Return [X, Y] of the center of cell containing provided text 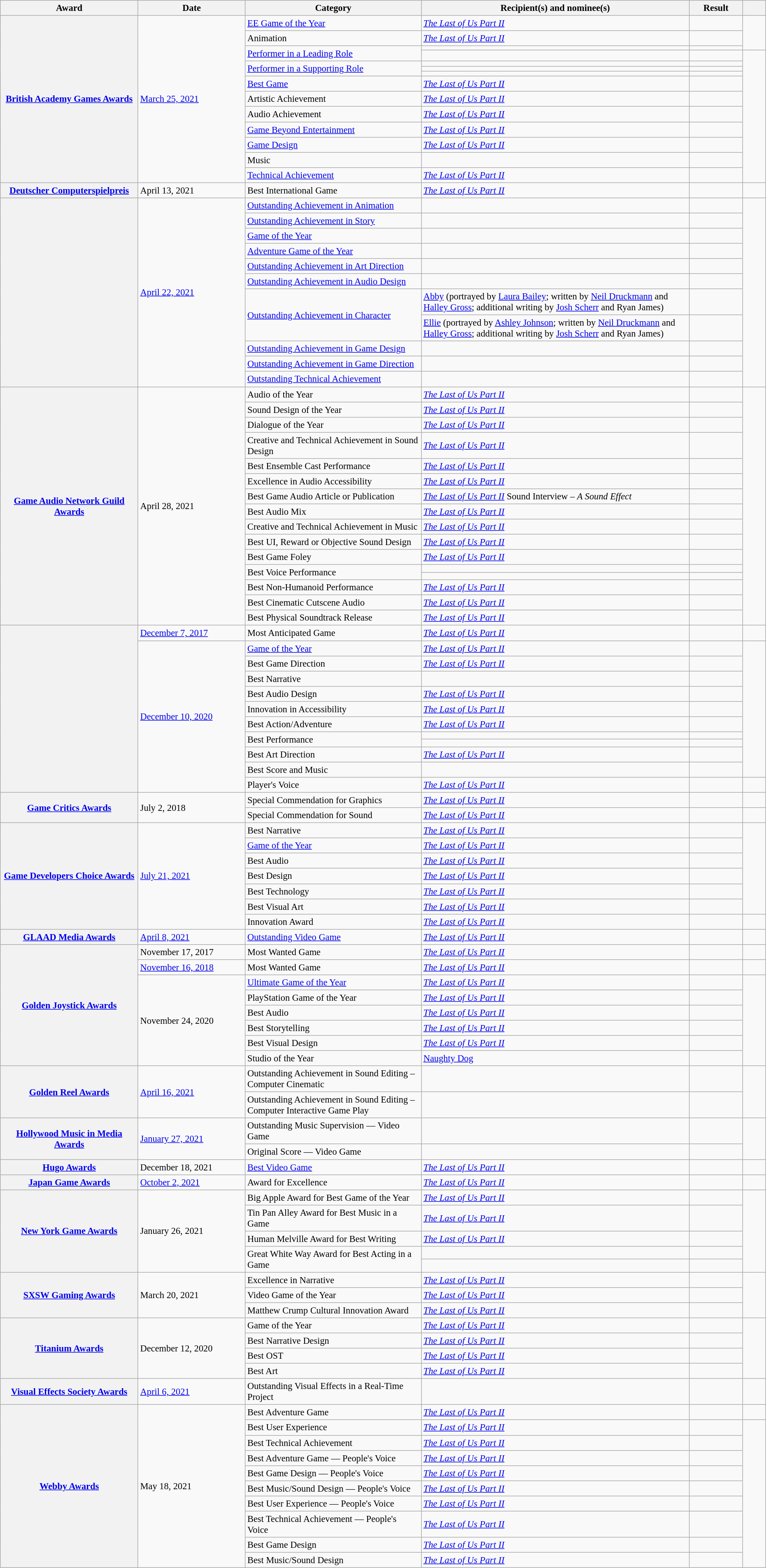
Innovation in Accessibility [333, 709]
Date [191, 8]
Webby Awards [69, 1486]
January 26, 2021 [191, 1231]
Best Game Design — People's Voice [333, 1473]
PlayStation Game of the Year [333, 998]
Best Cinematic Cutscene Audio [333, 603]
Studio of the Year [333, 1059]
Outstanding Achievement in Sound Editing – Computer Interactive Game Play [333, 1105]
Outstanding Achievement in Story [333, 221]
Dialogue of the Year [333, 425]
Game Developers Choice Awards [69, 876]
Artistic Achievement [333, 99]
Ultimate Game of the Year [333, 983]
Animation [333, 38]
April 22, 2021 [191, 293]
Award for Excellence [333, 1182]
Ellie (portrayed by Ashley Johnson; written by Neil Druckmann and Halley Gross; additional writing by Josh Scherr and Ryan James) [555, 328]
Best Adventure Game [333, 1412]
Hugo Awards [69, 1167]
Recipient(s) and nominee(s) [555, 8]
Deutscher Computerspielpreis [69, 190]
April 16, 2021 [191, 1092]
Best User Experience [333, 1428]
Creative and Technical Achievement in Music [333, 527]
March 20, 2021 [191, 1295]
Innovation Award [333, 922]
Game Audio Network Guild Awards [69, 506]
Best Design [333, 876]
EE Game of the Year [333, 23]
October 2, 2021 [191, 1182]
Best Ensemble Cast Performance [333, 466]
Hollywood Music in Media Awards [69, 1139]
Best Technology [333, 891]
Adventure Game of the Year [333, 251]
Creative and Technical Achievement in Sound Design [333, 445]
Best Game Design [333, 1545]
July 21, 2021 [191, 876]
December 12, 2020 [191, 1348]
Outstanding Achievement in Game Direction [333, 364]
April 28, 2021 [191, 506]
Best Non-Humanoid Performance [333, 587]
Best Audio Mix [333, 511]
Outstanding Achievement in Animation [333, 206]
British Academy Games Awards [69, 99]
Player's Voice [333, 785]
New York Game Awards [69, 1231]
Video Game of the Year [333, 1295]
The Last of Us Part II Sound Interview – A Sound Effect [555, 497]
Best Technical Achievement [333, 1443]
Special Commendation for Sound [333, 815]
Human Melville Award for Best Writing [333, 1239]
Best Storytelling [333, 1028]
Outstanding Achievement in Game Design [333, 349]
April 8, 2021 [191, 937]
Technical Achievement [333, 175]
Japan Game Awards [69, 1182]
November 16, 2018 [191, 967]
Music [333, 160]
Best Action/Adventure [333, 724]
Performer in a Leading Role [333, 54]
Game Beyond Entertainment [333, 130]
December 10, 2020 [191, 717]
Best Game Foley [333, 557]
November 24, 2020 [191, 1021]
Best Game [333, 84]
Best Adventure Game — People's Voice [333, 1458]
March 25, 2021 [191, 99]
Best Video Game [333, 1167]
Best User Experience — People's Voice [333, 1504]
May 18, 2021 [191, 1486]
Outstanding Achievement in Sound Editing – Computer Cinematic [333, 1079]
Special Commendation for Graphics [333, 800]
Best Visual Art [333, 907]
April 6, 2021 [191, 1391]
Outstanding Technical Achievement [333, 379]
Best International Game [333, 190]
Visual Effects Society Awards [69, 1391]
Excellence in Narrative [333, 1280]
November 17, 2017 [191, 952]
Sound Design of the Year [333, 410]
Excellence in Audio Accessibility [333, 481]
Category [333, 8]
Best Audio Design [333, 694]
Golden Reel Awards [69, 1092]
Best Music/Sound Design — People's Voice [333, 1488]
July 2, 2018 [191, 808]
Titanium Awards [69, 1348]
Original Score — Video Game [333, 1152]
Audio of the Year [333, 394]
Best Voice Performance [333, 572]
Matthew Crump Cultural Innovation Award [333, 1310]
Best OST [333, 1356]
Tin Pan Alley Award for Best Music in a Game [333, 1218]
Best Art [333, 1371]
Best Physical Soundtrack Release [333, 618]
Best Score and Music [333, 770]
Best Game Direction [333, 663]
Outstanding Video Game [333, 937]
Golden Joystick Awards [69, 1005]
Best Game Audio Article or Publication [333, 497]
Most Anticipated Game [333, 633]
Best Technical Achievement — People's Voice [333, 1524]
Big Apple Award for Best Game of the Year [333, 1198]
Best Art Direction [333, 755]
April 13, 2021 [191, 190]
December 7, 2017 [191, 633]
GLAAD Media Awards [69, 937]
Outstanding Music Supervision — Video Game [333, 1131]
Game Design [333, 145]
Best Visual Design [333, 1043]
Performer in a Supporting Role [333, 69]
Abby (portrayed by Laura Bailey; written by Neil Druckmann and Halley Gross; additional writing by Josh Scherr and Ryan James) [555, 302]
January 27, 2021 [191, 1139]
Outstanding Achievement in Character [333, 315]
Award [69, 8]
Result [716, 8]
Outstanding Achievement in Audio Design [333, 282]
Best Music/Sound Design [333, 1560]
Great White Way Award for Best Acting in a Game [333, 1260]
Best UI, Reward or Objective Sound Design [333, 542]
Best Narrative Design [333, 1341]
Naughty Dog [555, 1059]
Game Critics Awards [69, 808]
SXSW Gaming Awards [69, 1295]
Outstanding Achievement in Art Direction [333, 266]
December 18, 2021 [191, 1167]
Audio Achievement [333, 114]
Best Performance [333, 739]
Outstanding Visual Effects in a Real-Time Project [333, 1391]
